Output the [x, y] coordinate of the center of the cell containing the given text.  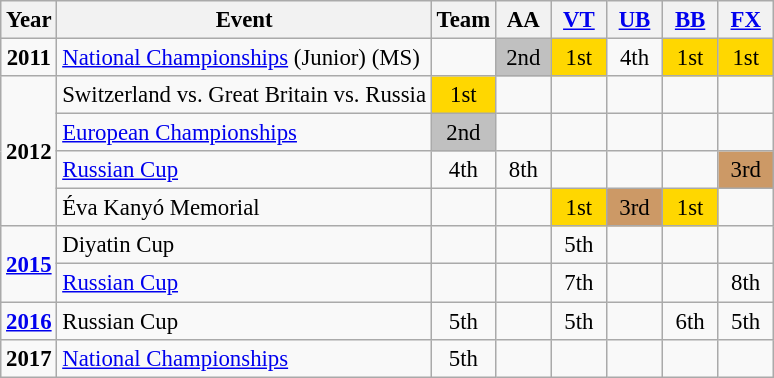
7th [579, 283]
2012 [29, 151]
2017 [29, 358]
Switzerland vs. Great Britain vs. Russia [244, 95]
VT [579, 20]
National Championships [244, 358]
Event [244, 20]
BB [690, 20]
2015 [29, 264]
AA [524, 20]
2016 [29, 321]
Team [463, 20]
Éva Kanyó Memorial [244, 208]
Year [29, 20]
European Championships [244, 133]
Diyatin Cup [244, 245]
UB [635, 20]
National Championships (Junior) (MS) [244, 58]
6th [690, 321]
2011 [29, 58]
FX [746, 20]
